From the cell containing the given text, extract its center point as [x, y] coordinate. 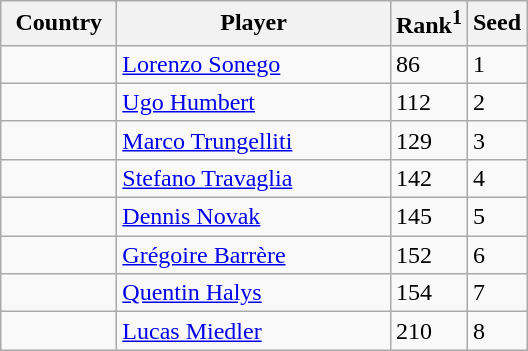
Marco Trungelliti [254, 140]
3 [496, 140]
210 [428, 331]
Ugo Humbert [254, 102]
2 [496, 102]
152 [428, 255]
Quentin Halys [254, 293]
142 [428, 178]
4 [496, 178]
Country [59, 24]
129 [428, 140]
Lorenzo Sonego [254, 64]
6 [496, 255]
145 [428, 217]
112 [428, 102]
Grégoire Barrère [254, 255]
5 [496, 217]
Seed [496, 24]
8 [496, 331]
1 [496, 64]
Dennis Novak [254, 217]
Stefano Travaglia [254, 178]
7 [496, 293]
154 [428, 293]
Player [254, 24]
86 [428, 64]
Lucas Miedler [254, 331]
Rank1 [428, 24]
